Scan for the cell matching the given text and deliver its (X, Y) coordinate at center. 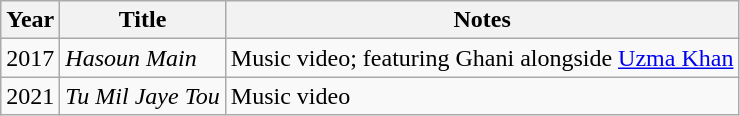
Title (143, 20)
Notes (482, 20)
2021 (30, 96)
2017 (30, 58)
Music video (482, 96)
Music video; featuring Ghani alongside Uzma Khan (482, 58)
Year (30, 20)
Hasoun Main (143, 58)
Tu Mil Jaye Tou (143, 96)
